Determine the (X, Y) coordinate at the center of the cell enclosing the given text.  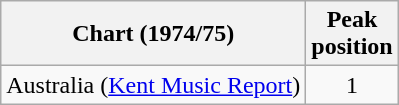
Australia (Kent Music Report) (154, 85)
Peakposition (352, 34)
Chart (1974/75) (154, 34)
1 (352, 85)
